Find where the given text appears and provide that cell's center as [X, Y] coordinate. 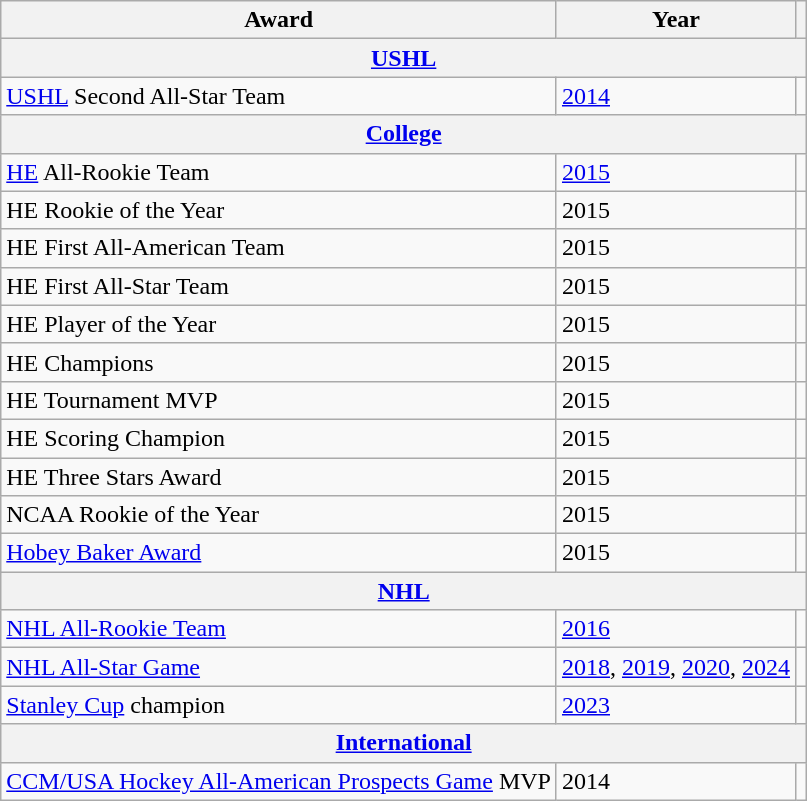
Award [279, 20]
HE Tournament MVP [279, 400]
NCAA Rookie of the Year [279, 515]
Stanley Cup champion [279, 705]
HE First All-Star Team [279, 286]
HE Scoring Champion [279, 438]
HE Three Stars Award [279, 477]
NHL [404, 591]
HE Champions [279, 362]
NHL All-Rookie Team [279, 629]
USHL Second All-Star Team [279, 96]
2023 [676, 705]
2016 [676, 629]
HE Player of the Year [279, 324]
HE Rookie of the Year [279, 210]
2018, 2019, 2020, 2024 [676, 667]
Hobey Baker Award [279, 553]
College [404, 134]
Year [676, 20]
USHL [404, 58]
CCM/USA Hockey All-American Prospects Game MVP [279, 781]
International [404, 743]
HE First All-American Team [279, 248]
HE All-Rookie Team [279, 172]
NHL All-Star Game [279, 667]
